Detect which cell encompasses the target text, then output its (X, Y) center coordinate. 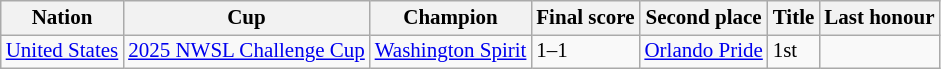
Final score (585, 18)
1–1 (585, 52)
Champion (451, 18)
Orlando Pride (703, 52)
Washington Spirit (451, 52)
2025 NWSL Challenge Cup (246, 52)
Title (794, 18)
Nation (62, 18)
Last honour (879, 18)
United States (62, 52)
Cup (246, 18)
Second place (703, 18)
1st (794, 52)
